From the cell containing the given text, extract its center point as (x, y) coordinate. 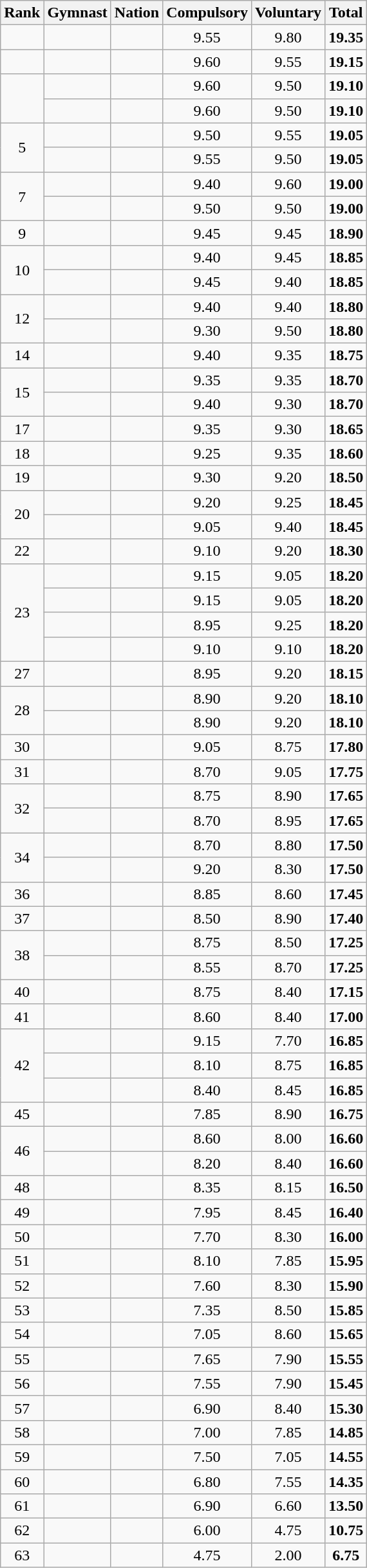
59 (22, 1457)
40 (22, 992)
16.00 (346, 1237)
46 (22, 1151)
19.15 (346, 62)
15.65 (346, 1335)
6.75 (346, 1555)
15 (22, 392)
18.90 (346, 233)
18.65 (346, 429)
6.60 (288, 1506)
18.75 (346, 356)
53 (22, 1310)
32 (22, 808)
Total (346, 13)
30 (22, 747)
37 (22, 918)
15.85 (346, 1310)
61 (22, 1506)
19.35 (346, 37)
16.75 (346, 1115)
8.80 (288, 845)
57 (22, 1408)
7.00 (207, 1432)
15.90 (346, 1286)
55 (22, 1359)
18.60 (346, 453)
14 (22, 356)
36 (22, 894)
7.50 (207, 1457)
7.65 (207, 1359)
15.95 (346, 1261)
58 (22, 1432)
Nation (136, 13)
50 (22, 1237)
18 (22, 453)
34 (22, 857)
15.30 (346, 1408)
Rank (22, 13)
27 (22, 673)
54 (22, 1335)
17 (22, 429)
22 (22, 551)
52 (22, 1286)
14.85 (346, 1432)
17.15 (346, 992)
45 (22, 1115)
6.80 (207, 1481)
41 (22, 1016)
7.35 (207, 1310)
31 (22, 772)
15.45 (346, 1383)
17.40 (346, 918)
18.30 (346, 551)
7 (22, 196)
18.15 (346, 673)
8.20 (207, 1163)
28 (22, 710)
Compulsory (207, 13)
7.95 (207, 1212)
48 (22, 1188)
10.75 (346, 1531)
14.55 (346, 1457)
17.80 (346, 747)
17.75 (346, 772)
8.55 (207, 967)
51 (22, 1261)
5 (22, 147)
8.00 (288, 1139)
Gymnast (77, 13)
12 (22, 319)
Voluntary (288, 13)
8.35 (207, 1188)
19 (22, 478)
17.00 (346, 1016)
38 (22, 955)
20 (22, 515)
10 (22, 269)
17.45 (346, 894)
49 (22, 1212)
60 (22, 1481)
23 (22, 612)
9.80 (288, 37)
42 (22, 1065)
8.85 (207, 894)
7.60 (207, 1286)
9 (22, 233)
18.50 (346, 478)
63 (22, 1555)
62 (22, 1531)
16.40 (346, 1212)
8.15 (288, 1188)
56 (22, 1383)
2.00 (288, 1555)
14.35 (346, 1481)
16.50 (346, 1188)
13.50 (346, 1506)
15.55 (346, 1359)
6.00 (207, 1531)
